For the text-containing cell, return its midpoint in [x, y] coordinate format. 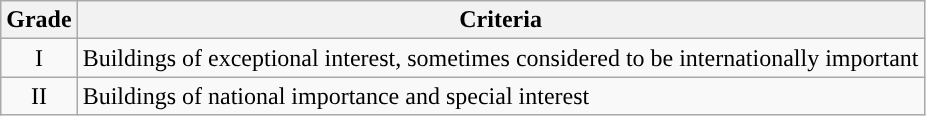
Criteria [500, 20]
Buildings of exceptional interest, sometimes considered to be internationally important [500, 58]
Buildings of national importance and special interest [500, 96]
I [39, 58]
Grade [39, 20]
II [39, 96]
